For the text-containing cell, return its midpoint in [X, Y] coordinate format. 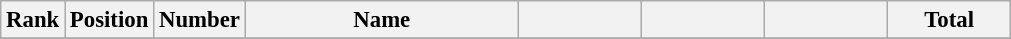
Number [200, 20]
Rank [33, 20]
Position [110, 20]
Total [950, 20]
Name [382, 20]
